Detect which cell encompasses the target text, then output its [X, Y] center coordinate. 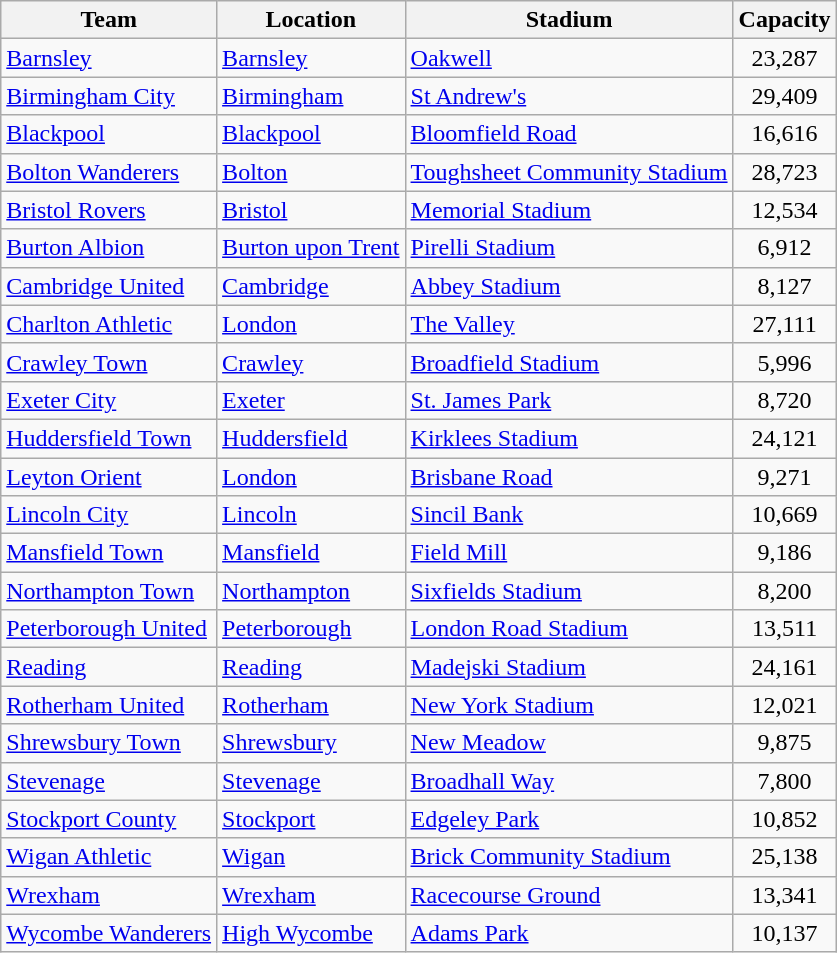
Broadfield Stadium [569, 362]
Edgeley Park [569, 819]
27,111 [784, 324]
Bristol [311, 210]
Pirelli Stadium [569, 248]
Rotherham United [109, 705]
8,127 [784, 286]
29,409 [784, 96]
Bristol Rovers [109, 210]
23,287 [784, 58]
New York Stadium [569, 705]
13,341 [784, 895]
Peterborough [311, 629]
Shrewsbury [311, 743]
Broadhall Way [569, 781]
Bloomfield Road [569, 134]
Mansfield Town [109, 553]
Exeter City [109, 400]
Field Mill [569, 553]
Sincil Bank [569, 515]
Birmingham City [109, 96]
24,121 [784, 438]
Cambridge [311, 286]
St. James Park [569, 400]
9,875 [784, 743]
Northampton [311, 591]
Huddersfield [311, 438]
25,138 [784, 857]
Lincoln City [109, 515]
Crawley Town [109, 362]
Abbey Stadium [569, 286]
Kirklees Stadium [569, 438]
Birmingham [311, 96]
High Wycombe [311, 933]
Racecourse Ground [569, 895]
24,161 [784, 667]
Wigan Athletic [109, 857]
10,852 [784, 819]
13,511 [784, 629]
28,723 [784, 172]
London Road Stadium [569, 629]
Cambridge United [109, 286]
Lincoln [311, 515]
Wycombe Wanderers [109, 933]
Northampton Town [109, 591]
Adams Park [569, 933]
New Meadow [569, 743]
Capacity [784, 20]
Rotherham [311, 705]
Toughsheet Community Stadium [569, 172]
10,137 [784, 933]
Stockport County [109, 819]
Huddersfield Town [109, 438]
Burton Albion [109, 248]
Location [311, 20]
8,720 [784, 400]
12,534 [784, 210]
Brisbane Road [569, 477]
Stockport [311, 819]
Wigan [311, 857]
Bolton Wanderers [109, 172]
Memorial Stadium [569, 210]
Stadium [569, 20]
9,271 [784, 477]
Bolton [311, 172]
Peterborough United [109, 629]
Oakwell [569, 58]
Team [109, 20]
Burton upon Trent [311, 248]
Madejski Stadium [569, 667]
Leyton Orient [109, 477]
12,021 [784, 705]
Mansfield [311, 553]
St Andrew's [569, 96]
7,800 [784, 781]
The Valley [569, 324]
6,912 [784, 248]
Crawley [311, 362]
Exeter [311, 400]
Shrewsbury Town [109, 743]
Charlton Athletic [109, 324]
8,200 [784, 591]
16,616 [784, 134]
5,996 [784, 362]
10,669 [784, 515]
Brick Community Stadium [569, 857]
Sixfields Stadium [569, 591]
9,186 [784, 553]
